Provide the [x, y] coordinate of the cell's center where the given text is located.  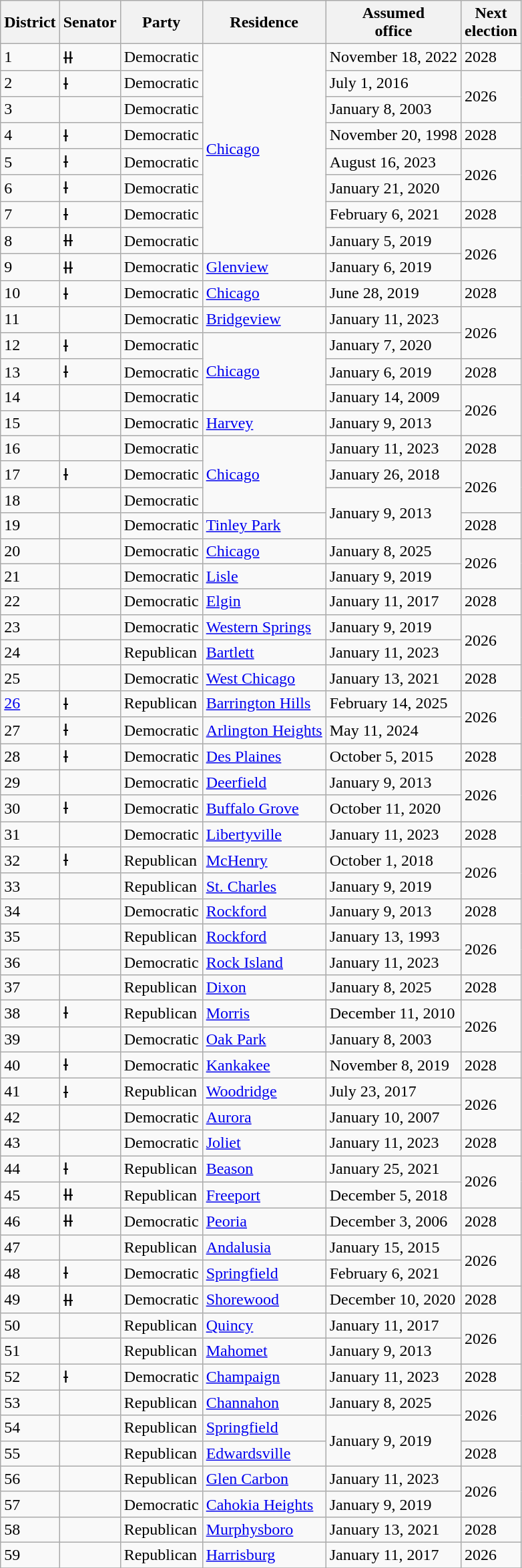
Rock Island [264, 962]
45 [30, 1195]
December 3, 2006 [393, 1222]
Channahon [264, 1403]
53 [30, 1403]
January 7, 2020 [393, 345]
January 10, 2007 [393, 1117]
11 [30, 319]
Barrington Hills [264, 704]
41 [30, 1092]
Woodridge [264, 1092]
May 11, 2024 [393, 730]
20 [30, 551]
Senator [89, 23]
December 10, 2020 [393, 1300]
June 28, 2019 [393, 293]
Harvey [264, 423]
November 18, 2022 [393, 57]
38 [30, 1014]
Lisle [264, 576]
McHenry [264, 860]
25 [30, 678]
56 [30, 1479]
18 [30, 500]
St. Charles [264, 886]
49 [30, 1300]
Joliet [264, 1142]
29 [30, 782]
50 [30, 1325]
Deerfield [264, 782]
July 23, 2017 [393, 1092]
Mahomet [264, 1351]
Libertyville [264, 834]
32 [30, 860]
37 [30, 988]
52 [30, 1377]
1 [30, 57]
57 [30, 1504]
39 [30, 1039]
October 5, 2015 [393, 756]
January 25, 2021 [393, 1168]
Oak Park [264, 1039]
30 [30, 808]
8 [30, 241]
Dixon [264, 988]
42 [30, 1117]
2 [30, 83]
October 1, 2018 [393, 860]
West Chicago [264, 678]
26 [30, 704]
5 [30, 162]
Buffalo Grove [264, 808]
59 [30, 1555]
Bartlett [264, 652]
33 [30, 886]
21 [30, 576]
Freeport [264, 1195]
3 [30, 109]
Morris [264, 1014]
Glen Carbon [264, 1479]
9 [30, 267]
January 5, 2019 [393, 241]
19 [30, 526]
22 [30, 602]
Des Plaines [264, 756]
34 [30, 911]
Andalusia [264, 1247]
Arlington Heights [264, 730]
January 14, 2009 [393, 398]
24 [30, 652]
Aurora [264, 1117]
January 15, 2015 [393, 1247]
August 16, 2023 [393, 162]
16 [30, 448]
Assumedoffice [393, 23]
35 [30, 936]
February 14, 2025 [393, 704]
Nextelection [491, 23]
28 [30, 756]
51 [30, 1351]
7 [30, 215]
15 [30, 423]
January 13, 1993 [393, 936]
District [30, 23]
November 8, 2019 [393, 1065]
Residence [264, 23]
36 [30, 962]
Edwardsville [264, 1453]
12 [30, 345]
43 [30, 1142]
November 20, 1998 [393, 135]
23 [30, 627]
Elgin [264, 602]
40 [30, 1065]
31 [30, 834]
27 [30, 730]
December 5, 2018 [393, 1195]
Peoria [264, 1222]
Cahokia Heights [264, 1504]
Party [162, 23]
Harrisburg [264, 1555]
4 [30, 135]
January 26, 2018 [393, 474]
Beason [264, 1168]
Murphysboro [264, 1529]
48 [30, 1273]
Quincy [264, 1325]
13 [30, 372]
10 [30, 293]
January 21, 2020 [393, 188]
55 [30, 1453]
17 [30, 474]
Tinley Park [264, 526]
Champaign [264, 1377]
Western Springs [264, 627]
December 11, 2010 [393, 1014]
July 1, 2016 [393, 83]
6 [30, 188]
Glenview [264, 267]
46 [30, 1222]
Kankakee [264, 1065]
47 [30, 1247]
58 [30, 1529]
Bridgeview [264, 319]
54 [30, 1428]
44 [30, 1168]
14 [30, 398]
Shorewood [264, 1300]
October 11, 2020 [393, 808]
